From the cell containing the given text, extract its center point as (X, Y) coordinate. 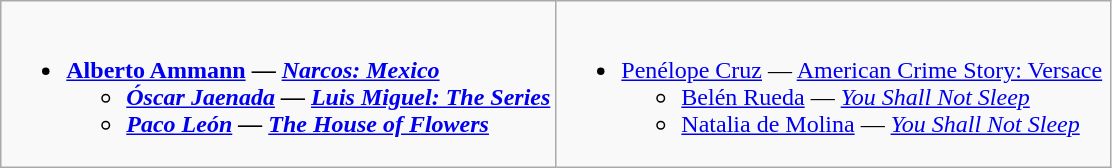
Alberto Ammann — Narcos: MexicoÓscar Jaenada — Luis Miguel: The SeriesPaco León — The House of Flowers (278, 84)
Penélope Cruz — American Crime Story: VersaceBelén Rueda — You Shall Not SleepNatalia de Molina — You Shall Not Sleep (834, 84)
